Scan for the cell matching the given text and deliver its [X, Y] coordinate at center. 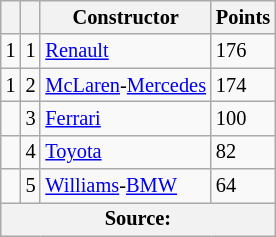
82 [243, 152]
3 [31, 118]
100 [243, 118]
64 [243, 186]
Points [243, 17]
Williams-BMW [125, 186]
Toyota [125, 152]
Source: [138, 219]
Constructor [125, 17]
Renault [125, 51]
174 [243, 85]
McLaren-Mercedes [125, 85]
4 [31, 152]
Ferrari [125, 118]
5 [31, 186]
176 [243, 51]
2 [31, 85]
